Output the [x, y] coordinate of the center of the cell containing the given text.  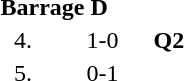
1-0 [102, 40]
